Scan for the cell matching the given text and deliver its [x, y] coordinate at center. 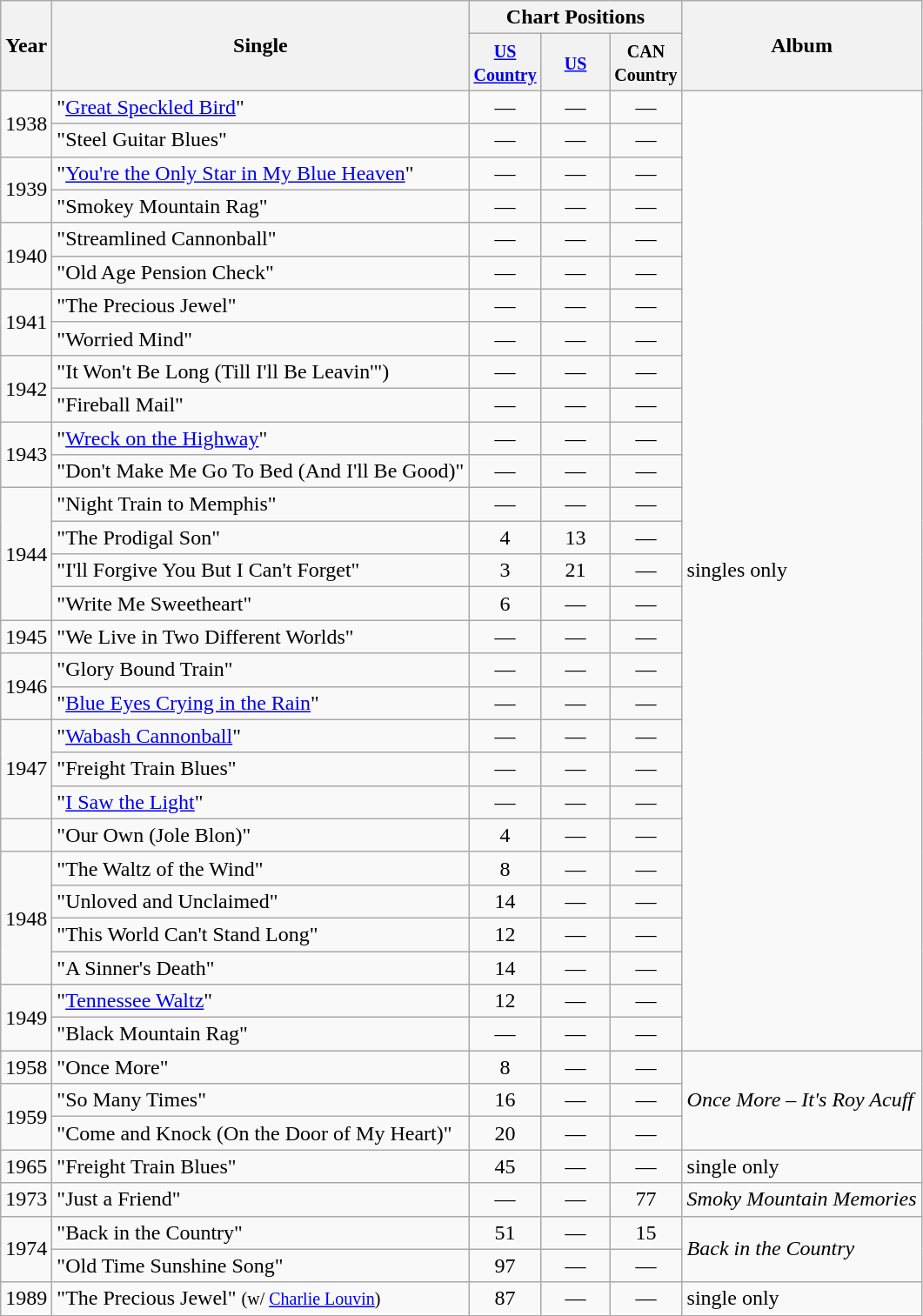
"Old Age Pension Check" [261, 272]
"Unloved and Unclaimed" [261, 901]
Smoky Mountain Memories [802, 1199]
1948 [26, 918]
1945 [26, 637]
1943 [26, 454]
singles only [802, 571]
87 [505, 1299]
1989 [26, 1299]
"Don't Make Me Go To Bed (And I'll Be Good)" [261, 471]
US Country [505, 63]
"Tennessee Waltz" [261, 1001]
21 [576, 571]
1974 [26, 1249]
"Great Speckled Bird" [261, 107]
"Wabash Cannonball" [261, 736]
1944 [26, 554]
20 [505, 1133]
77 [645, 1199]
"Write Me Sweetheart" [261, 604]
"Glory Bound Train" [261, 670]
"Back in the Country" [261, 1232]
1938 [26, 124]
Once More – It's Roy Acuff [802, 1100]
"This World Can't Stand Long" [261, 934]
1942 [26, 388]
"Our Own (Jole Blon)" [261, 835]
1939 [26, 190]
15 [645, 1232]
"It Won't Be Long (Till I'll Be Leavin'") [261, 371]
"You're the Only Star in My Blue Heaven" [261, 173]
45 [505, 1166]
51 [505, 1232]
"Wreck on the Highway" [261, 438]
"Blue Eyes Crying in the Rain" [261, 703]
16 [505, 1100]
"The Precious Jewel" (w/ Charlie Louvin) [261, 1299]
"The Prodigal Son" [261, 538]
"Black Mountain Rag" [261, 1034]
US [576, 63]
1940 [26, 256]
"I'll Forgive You But I Can't Forget" [261, 571]
"The Waltz of the Wind" [261, 868]
1947 [26, 769]
"I Saw the Light" [261, 802]
1973 [26, 1199]
"Old Time Sunshine Song" [261, 1266]
"We Live in Two Different Worlds" [261, 637]
"Once More" [261, 1067]
"A Sinner's Death" [261, 968]
"The Precious Jewel" [261, 305]
"Worried Mind" [261, 338]
1958 [26, 1067]
1949 [26, 1018]
13 [576, 538]
"Streamlined Cannonball" [261, 239]
"Steel Guitar Blues" [261, 140]
97 [505, 1266]
Single [261, 45]
"Night Train to Memphis" [261, 504]
Back in the Country [802, 1249]
"Fireball Mail" [261, 404]
Chart Positions [576, 17]
Album [802, 45]
1941 [26, 322]
CAN Country [645, 63]
1965 [26, 1166]
6 [505, 604]
"So Many Times" [261, 1100]
Year [26, 45]
"Come and Knock (On the Door of My Heart)" [261, 1133]
"Just a Friend" [261, 1199]
1959 [26, 1117]
3 [505, 571]
1946 [26, 686]
"Smokey Mountain Rag" [261, 206]
